Extract the [x, y] coordinate from the center of the cell holding the provided text.  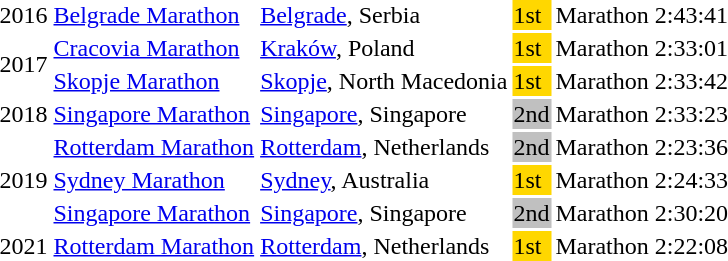
Sydney, Australia [384, 180]
Sydney Marathon [154, 180]
Kraków, Poland [384, 48]
Skopje, North Macedonia [384, 81]
Belgrade Marathon [154, 15]
Skopje Marathon [154, 81]
Cracovia Marathon [154, 48]
Belgrade, Serbia [384, 15]
